For the text-containing cell, return its midpoint in (x, y) coordinate format. 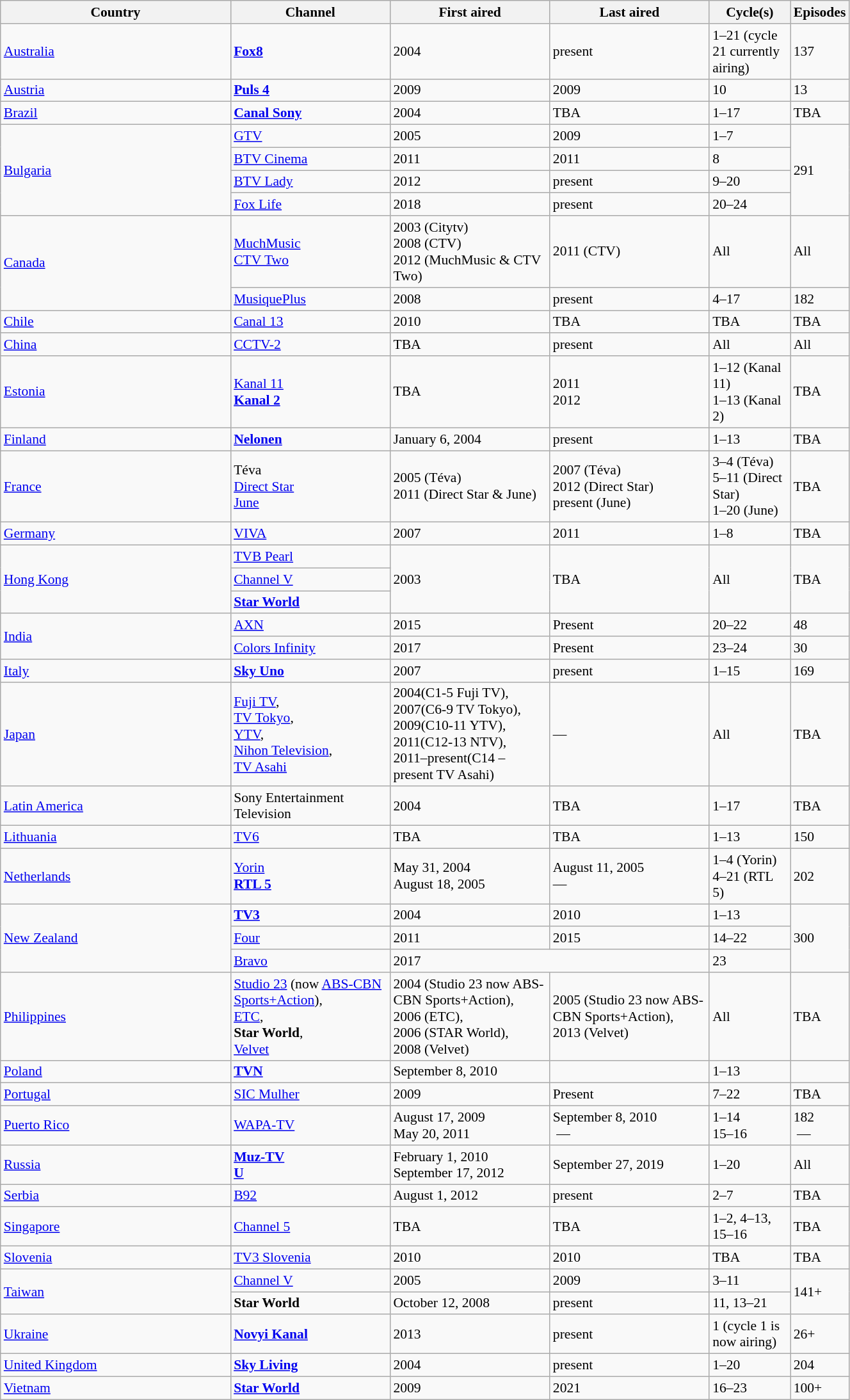
B92 (310, 1196)
Sky Uno (310, 671)
20–24 (750, 205)
2012 (470, 182)
2003 (470, 580)
2007 (Téva)2012 (Direct Star)present (June) (630, 487)
9–20 (750, 182)
2005 (Studio 23 now ABS-CBN Sports+Action),2013 (Velvet) (630, 1017)
Philippines (115, 1017)
Estonia (115, 392)
Lithuania (115, 837)
Novyi Kanal (310, 1334)
Bulgaria (115, 170)
23 (750, 961)
Vietnam (115, 1388)
VIVA (310, 534)
Sky Living (310, 1365)
Poland (115, 1072)
Channel 5 (310, 1227)
20–22 (750, 625)
GTV (310, 136)
Netherlands (115, 876)
January 6, 2004 (470, 439)
26+ (820, 1334)
Sony Entertainment Television (310, 807)
1–8 (750, 534)
Muz-TVU (310, 1165)
3–4 (Téva)5–11 (Direct Star)1–20 (June) (750, 487)
February 1, 2010September 17, 2012 (470, 1165)
Taiwan (115, 1292)
1–4 (Yorin) 4–21 (RTL 5) (750, 876)
August 11, 2005— (630, 876)
2–7 (750, 1196)
2005 (Téva)2011 (Direct Star & June) (470, 487)
Canal Sony (310, 113)
Studio 23 (now ABS-CBN Sports+Action),ETC,Star World,Velvet (310, 1017)
2018 (470, 205)
202 (820, 876)
Canada (115, 263)
100+ (820, 1388)
Serbia (115, 1196)
1–1415–16 (750, 1125)
Ukraine (115, 1334)
Country (115, 12)
TV3 Slovenia (310, 1258)
September 8, 2010 (470, 1072)
May 31, 2004August 18, 2005 (470, 876)
1 (cycle 1 is now airing) (750, 1334)
30 (820, 648)
India (115, 636)
291 (820, 170)
Channel (310, 12)
150 (820, 837)
11, 13–21 (750, 1303)
Fox Life (310, 205)
TévaDirect StarJune (310, 487)
Bravo (310, 961)
Fuji TV,TV Tokyo,YTV,Nihon Television,TV Asahi (310, 734)
Portugal (115, 1095)
China (115, 345)
Chile (115, 322)
AXN (310, 625)
First aired (470, 12)
141+ (820, 1292)
France (115, 487)
137 (820, 51)
8 (750, 159)
1–12 (Kanal 11)1–13 (Kanal 2) (750, 392)
Cycle(s) (750, 12)
Slovenia (115, 1258)
Japan (115, 734)
182 — (820, 1125)
Four (310, 938)
Russia (115, 1165)
Latin America (115, 807)
Kanal 11Kanal 2 (310, 392)
Hong Kong (115, 580)
August 1, 2012 (470, 1196)
Colors Infinity (310, 648)
September 27, 2019 (630, 1165)
TV6 (310, 837)
— (630, 734)
Puls 4 (310, 90)
182 (820, 299)
13 (820, 90)
United Kingdom (115, 1365)
2004 (Studio 23 now ABS-CBN Sports+Action),2006 (ETC),2006 (STAR World), 2008 (Velvet) (470, 1017)
Puerto Rico (115, 1125)
Finland (115, 439)
1–2, 4–13, 15–16 (750, 1227)
169 (820, 671)
Fox8 (310, 51)
300 (820, 938)
2013 (470, 1334)
48 (820, 625)
Episodes (820, 12)
Brazil (115, 113)
October 12, 2008 (470, 1303)
WAPA-TV (310, 1125)
BTV Lady (310, 182)
CCTV-2 (310, 345)
14–22 (750, 938)
YorinRTL 5 (310, 876)
TVN (310, 1072)
1–21 (cycle 21 currently airing) (750, 51)
Nelonen (310, 439)
TVB Pearl (310, 557)
MuchMusicCTV Two (310, 252)
Germany (115, 534)
3–11 (750, 1280)
Last aired (630, 12)
2004(C1-5 Fuji TV),2007(C6-9 TV Tokyo),2009(C10-11 YTV),2011(C12-13 NTV),2011–present(C14 – present TV Asahi) (470, 734)
2021 (630, 1388)
August 17, 2009May 20, 2011 (470, 1125)
7–22 (750, 1095)
September 8, 2010 — (630, 1125)
1–15 (750, 671)
16–23 (750, 1388)
BTV Cinema (310, 159)
New Zealand (115, 938)
2008 (470, 299)
Singapore (115, 1227)
1–7 (750, 136)
2011 (CTV) (630, 252)
Canal 13 (310, 322)
Italy (115, 671)
204 (820, 1365)
2003 (Citytv)2008 (CTV)2012 (MuchMusic & CTV Two) (470, 252)
Austria (115, 90)
MusiquePlus (310, 299)
23–24 (750, 648)
TV3 (310, 915)
Australia (115, 51)
20112012 (630, 392)
4–17 (750, 299)
SIC Mulher (310, 1095)
10 (750, 90)
